Scan for the cell matching the given text and deliver its [X, Y] coordinate at center. 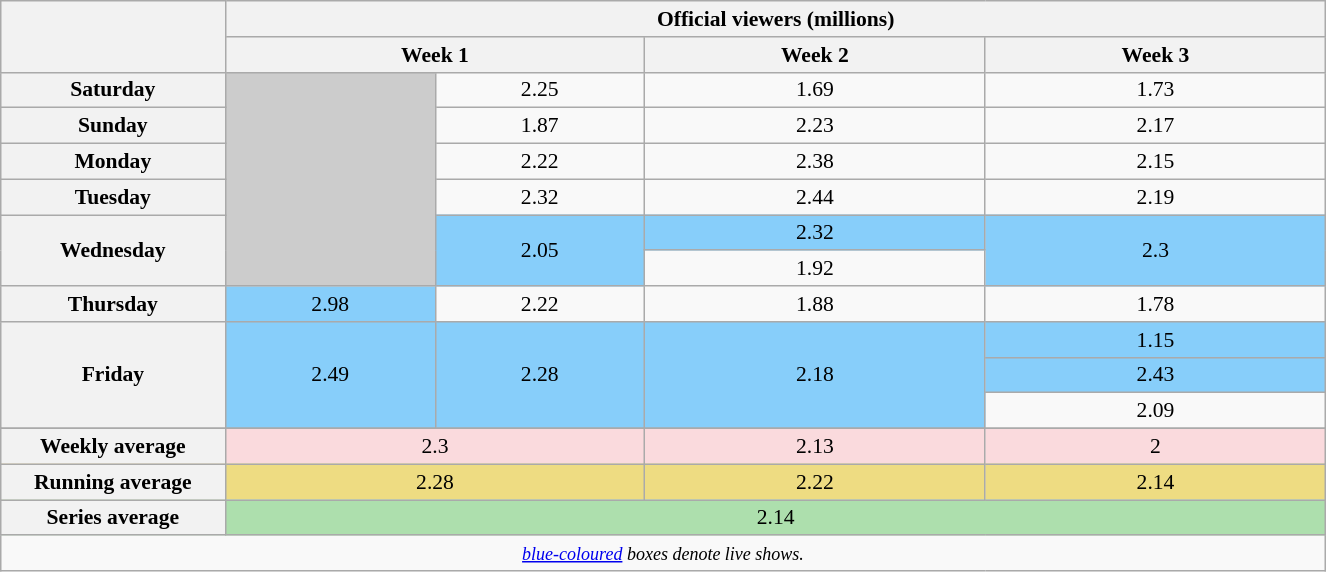
2.09 [1156, 411]
blue-coloured boxes denote live shows. [663, 554]
1.69 [816, 90]
Saturday [112, 90]
1.88 [816, 304]
2.13 [816, 447]
1.73 [1156, 90]
2.43 [1156, 375]
Friday [112, 376]
2.49 [330, 376]
2.98 [330, 304]
Week 1 [434, 55]
2.44 [816, 197]
Wednesday [112, 250]
Series average [112, 518]
1.87 [540, 126]
2.17 [1156, 126]
2.05 [540, 250]
2.15 [1156, 162]
Week 2 [816, 55]
Weekly average [112, 447]
1.92 [816, 269]
Official viewers (millions) [775, 19]
Sunday [112, 126]
Running average [112, 482]
2.19 [1156, 197]
2.38 [816, 162]
1.78 [1156, 304]
Thursday [112, 304]
2.18 [816, 376]
Monday [112, 162]
1.15 [1156, 340]
2 [1156, 447]
2.25 [540, 90]
Week 3 [1156, 55]
Tuesday [112, 197]
2.23 [816, 126]
